Identify which cell holds the provided text, then report its [X, Y] central coordinate. 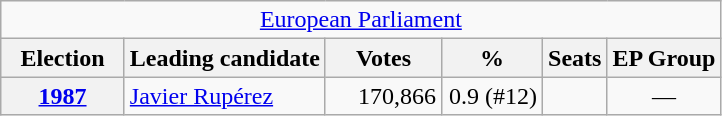
European Parliament [361, 20]
Election [63, 58]
% [492, 58]
170,866 [383, 96]
Votes [383, 58]
Leading candidate [224, 58]
— [664, 96]
Seats [575, 58]
1987 [63, 96]
Javier Rupérez [224, 96]
0.9 (#12) [492, 96]
EP Group [664, 58]
